Identify which cell holds the provided text, then report its [x, y] central coordinate. 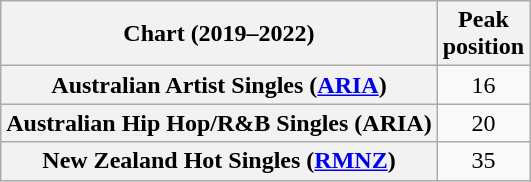
New Zealand Hot Singles (RMNZ) [219, 161]
Australian Artist Singles (ARIA) [219, 85]
Peakposition [483, 34]
16 [483, 85]
20 [483, 123]
35 [483, 161]
Australian Hip Hop/R&B Singles (ARIA) [219, 123]
Chart (2019–2022) [219, 34]
